Extract the (X, Y) coordinate from the center of the cell holding the provided text.  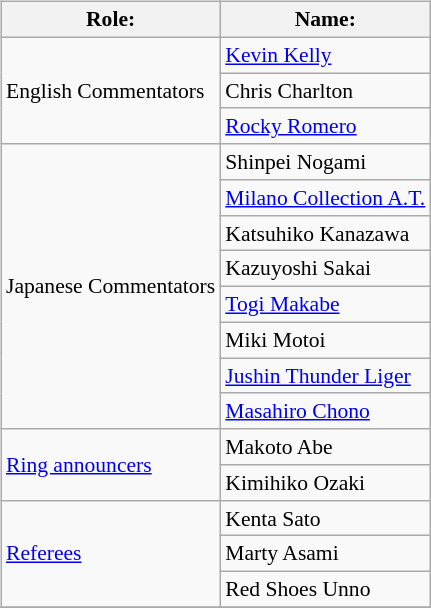
Chris Charlton (325, 91)
Role: (110, 20)
English Commentators (110, 90)
Masahiro Chono (325, 411)
Referees (110, 554)
Name: (325, 20)
Katsuhiko Kanazawa (325, 233)
Jushin Thunder Liger (325, 376)
Makoto Abe (325, 447)
Kazuyoshi Sakai (325, 269)
Shinpei Nogami (325, 162)
Kevin Kelly (325, 55)
Kimihiko Ozaki (325, 483)
Togi Makabe (325, 305)
Milano Collection A.T. (325, 198)
Marty Asami (325, 554)
Miki Motoi (325, 340)
Kenta Sato (325, 518)
Rocky Romero (325, 126)
Red Shoes Unno (325, 590)
Japanese Commentators (110, 286)
Ring announcers (110, 464)
